Return the [X, Y] coordinate for the center point of the cell that contains the specified text.  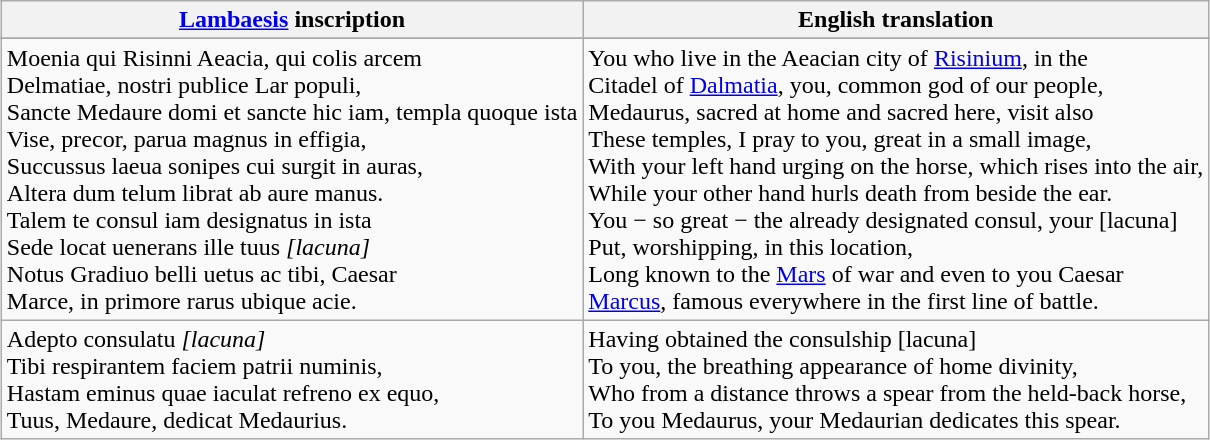
Adepto consulatu [lacuna]Tibi respirantem faciem patrii numinis,Hastam eminus quae iaculat refreno ex equo,Tuus, Medaure, dedicat Medaurius. [292, 380]
Lambaesis inscription [292, 20]
English translation [896, 20]
